From the cell containing the given text, extract its center point as [X, Y] coordinate. 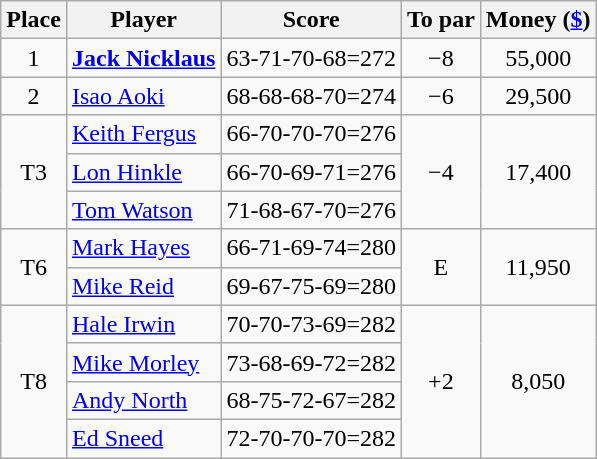
Mark Hayes [143, 248]
−8 [440, 58]
Isao Aoki [143, 96]
Jack Nicklaus [143, 58]
−6 [440, 96]
Money ($) [538, 20]
68-75-72-67=282 [312, 400]
55,000 [538, 58]
71-68-67-70=276 [312, 210]
63-71-70-68=272 [312, 58]
11,950 [538, 267]
68-68-68-70=274 [312, 96]
Player [143, 20]
66-70-69-71=276 [312, 172]
8,050 [538, 381]
Tom Watson [143, 210]
Mike Morley [143, 362]
Ed Sneed [143, 438]
17,400 [538, 172]
66-70-70-70=276 [312, 134]
To par [440, 20]
72-70-70-70=282 [312, 438]
T8 [34, 381]
29,500 [538, 96]
Place [34, 20]
73-68-69-72=282 [312, 362]
Mike Reid [143, 286]
Hale Irwin [143, 324]
1 [34, 58]
Score [312, 20]
Lon Hinkle [143, 172]
E [440, 267]
T6 [34, 267]
−4 [440, 172]
T3 [34, 172]
+2 [440, 381]
70-70-73-69=282 [312, 324]
2 [34, 96]
66-71-69-74=280 [312, 248]
69-67-75-69=280 [312, 286]
Keith Fergus [143, 134]
Andy North [143, 400]
